Capture the cell that displays the provided text and extract its [x, y] central coordinate. 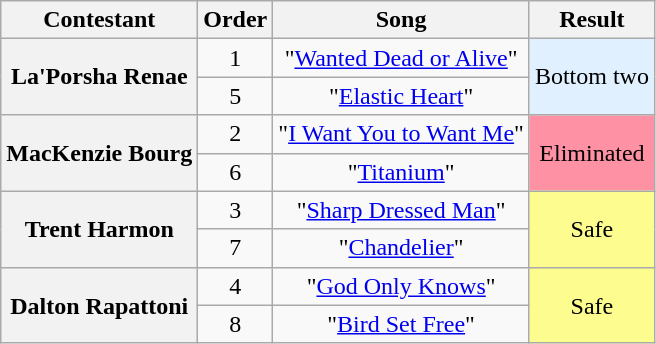
Bottom two [592, 77]
4 [236, 286]
Trent Harmon [100, 229]
"Chandelier" [402, 248]
"Bird Set Free" [402, 324]
6 [236, 172]
3 [236, 210]
"God Only Knows" [402, 286]
"Elastic Heart" [402, 96]
2 [236, 134]
"Titanium" [402, 172]
"Sharp Dressed Man" [402, 210]
La'Porsha Renae [100, 77]
Dalton Rapattoni [100, 305]
Result [592, 20]
5 [236, 96]
Order [236, 20]
MacKenzie Bourg [100, 153]
8 [236, 324]
7 [236, 248]
Song [402, 20]
"Wanted Dead or Alive" [402, 58]
"I Want You to Want Me" [402, 134]
Contestant [100, 20]
Eliminated [592, 153]
1 [236, 58]
